Output the [x, y] coordinate of the center of the cell containing the given text.  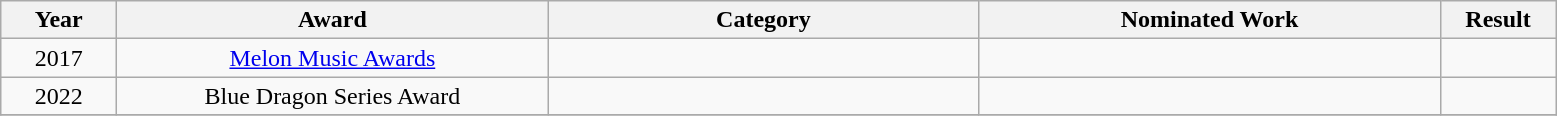
Result [1498, 20]
2017 [59, 58]
Category [764, 20]
Melon Music Awards [332, 58]
Blue Dragon Series Award [332, 96]
Year [59, 20]
2022 [59, 96]
Nominated Work [1210, 20]
Award [332, 20]
